From the cell containing the given text, extract its center point as [X, Y] coordinate. 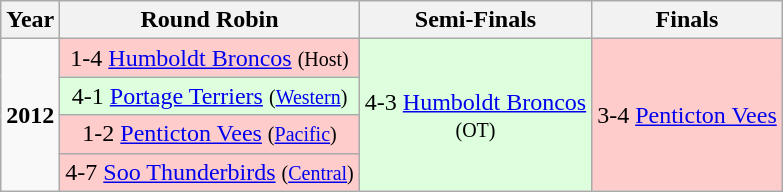
1-4 Humboldt Broncos (Host) [210, 58]
4-1 Portage Terriers (Western) [210, 96]
Round Robin [210, 20]
1-2 Penticton Vees (Pacific) [210, 134]
2012 [30, 115]
Semi-Finals [475, 20]
Year [30, 20]
4-7 Soo Thunderbirds (Central) [210, 172]
3-4 Penticton Vees [688, 115]
Finals [688, 20]
4-3 Humboldt Broncos (OT) [475, 115]
